Scan for the cell matching the given text and deliver its [X, Y] coordinate at center. 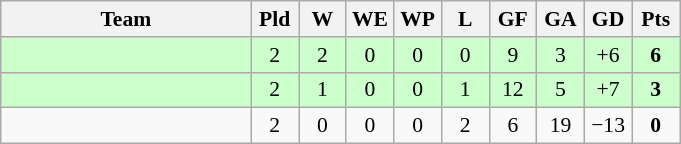
5 [561, 90]
L [465, 19]
−13 [608, 126]
GF [513, 19]
Pts [656, 19]
Pld [275, 19]
GA [561, 19]
WP [418, 19]
+7 [608, 90]
19 [561, 126]
WE [370, 19]
12 [513, 90]
+6 [608, 55]
GD [608, 19]
Team [126, 19]
9 [513, 55]
W [322, 19]
